For the text-containing cell, return its midpoint in [X, Y] coordinate format. 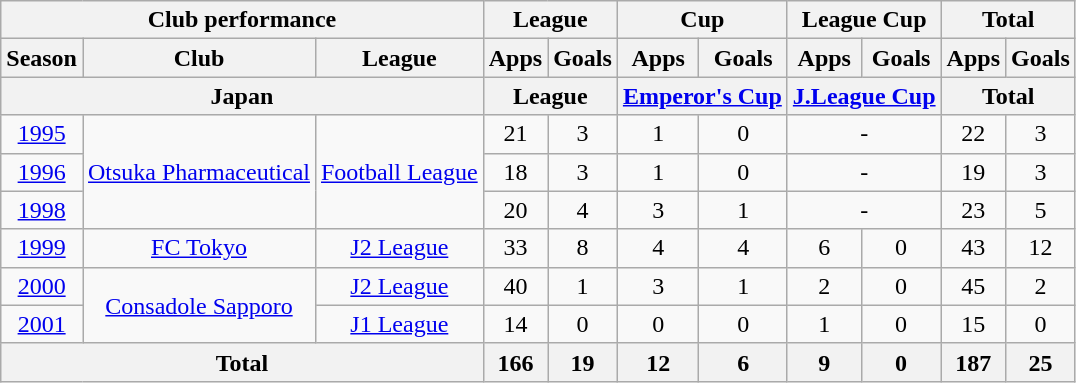
J1 League [399, 324]
Club performance [242, 20]
21 [515, 134]
Consadole Sapporo [198, 305]
25 [1041, 362]
40 [515, 286]
18 [515, 172]
Otsuka Pharmaceutical [198, 172]
9 [824, 362]
22 [973, 134]
1996 [42, 172]
33 [515, 248]
43 [973, 248]
8 [583, 248]
15 [973, 324]
1995 [42, 134]
166 [515, 362]
45 [973, 286]
Cup [702, 20]
Japan [242, 96]
Football League [399, 172]
5 [1041, 210]
FC Tokyo [198, 248]
Club [198, 58]
20 [515, 210]
J.League Cup [864, 96]
1999 [42, 248]
23 [973, 210]
2000 [42, 286]
1998 [42, 210]
League Cup [864, 20]
14 [515, 324]
Season [42, 58]
187 [973, 362]
2001 [42, 324]
Emperor's Cup [702, 96]
